Extract the (x, y) coordinate from the center of the cell holding the provided text.  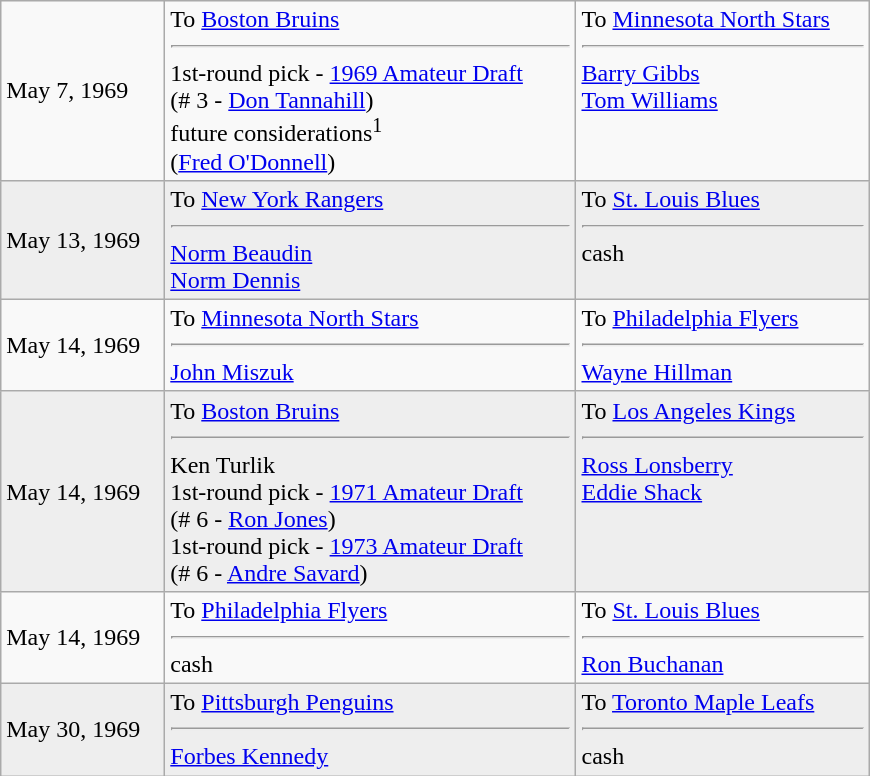
May 7, 1969 (83, 91)
To Minnesota North StarsBarry GibbsTom Williams (722, 91)
To St. Louis BluesRon Buchanan (722, 637)
To Minnesota North StarsJohn Miszuk (370, 345)
To Toronto Maple Leafscash (722, 730)
To Los Angeles KingsRoss LonsberryEddie Shack (722, 491)
To Pittsburgh PenguinsForbes Kennedy (370, 730)
May 13, 1969 (83, 240)
To New York RangersNorm BeaudinNorm Dennis (370, 240)
To Boston Bruins1st-round pick - 1969 Amateur Draft(# 3 - Don Tannahill)future considerations1(Fred O'Donnell) (370, 91)
To St. Louis Bluescash (722, 240)
May 30, 1969 (83, 730)
To Philadelphia Flyerscash (370, 637)
To Boston BruinsKen Turlik1st-round pick - 1971 Amateur Draft(# 6 - Ron Jones)1st-round pick - 1973 Amateur Draft(# 6 - Andre Savard) (370, 491)
To Philadelphia FlyersWayne Hillman (722, 345)
